Detect which cell encompasses the target text, then output its (X, Y) center coordinate. 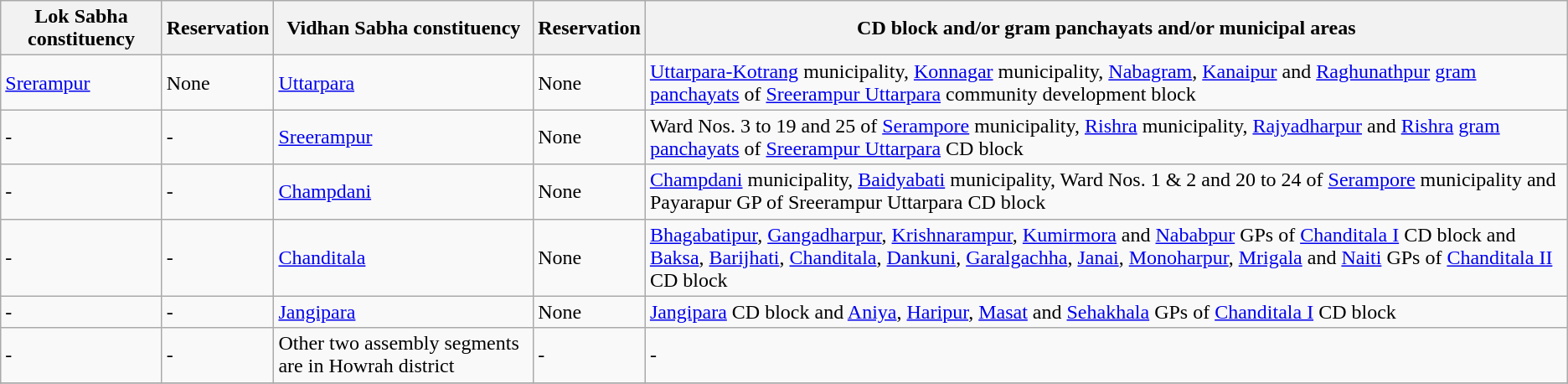
Uttarpara (404, 82)
Other two assembly segments are in Howrah district (404, 355)
Jangipara CD block and Aniya, Haripur, Masat and Sehakhala GPs of Chanditala I CD block (1106, 312)
Chanditala (404, 257)
Ward Nos. 3 to 19 and 25 of Serampore municipality, Rishra municipality, Rajyadharpur and Rishra gram panchayats of Sreerampur Uttarpara CD block (1106, 138)
CD block and/or gram panchayats and/or municipal areas (1106, 29)
Srerampur (81, 82)
Champdani (404, 191)
Lok Sabha constituency (81, 29)
Vidhan Sabha constituency (404, 29)
Sreerampur (404, 138)
Jangipara (404, 312)
